Extract the (x, y) coordinate from the center of the cell holding the provided text.  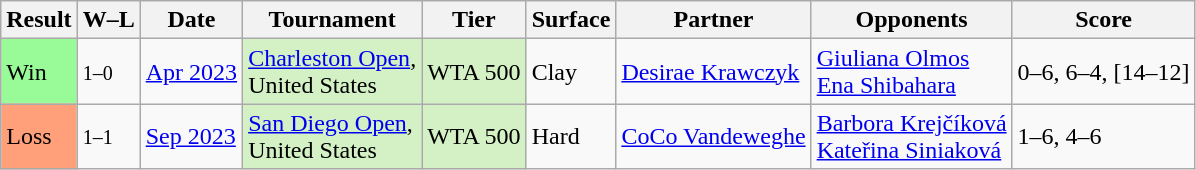
1–1 (108, 136)
Loss (39, 136)
Win (39, 72)
Clay (571, 72)
San Diego Open, United States (332, 136)
Sep 2023 (191, 136)
Hard (571, 136)
Apr 2023 (191, 72)
Result (39, 20)
Desirae Krawczyk (714, 72)
0–6, 6–4, [14–12] (1104, 72)
Barbora Krejčíková Kateřina Siniaková (912, 136)
Tournament (332, 20)
CoCo Vandeweghe (714, 136)
Surface (571, 20)
Charleston Open, United States (332, 72)
1–6, 4–6 (1104, 136)
Score (1104, 20)
W–L (108, 20)
Partner (714, 20)
Opponents (912, 20)
Tier (474, 20)
Giuliana Olmos Ena Shibahara (912, 72)
1–0 (108, 72)
Date (191, 20)
